Scan for the cell matching the given text and deliver its [x, y] coordinate at center. 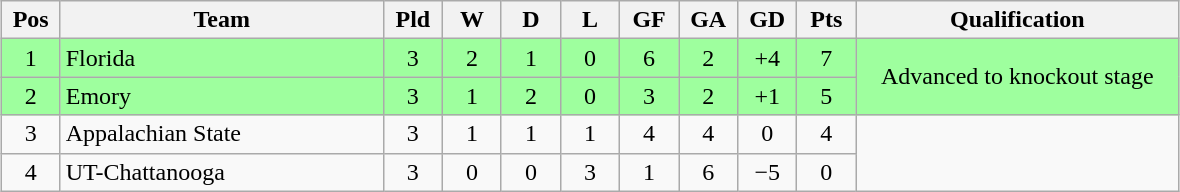
Appalachian State [222, 134]
7 [826, 58]
5 [826, 96]
Pld [412, 20]
GF [650, 20]
Pts [826, 20]
Team [222, 20]
D [530, 20]
GD [768, 20]
−5 [768, 172]
GA [708, 20]
UT-Chattanooga [222, 172]
Florida [222, 58]
W [472, 20]
Emory [222, 96]
L [590, 20]
+1 [768, 96]
Pos [30, 20]
+4 [768, 58]
Qualification [1018, 20]
Advanced to knockout stage [1018, 77]
